Identify which cell holds the provided text, then report its [X, Y] central coordinate. 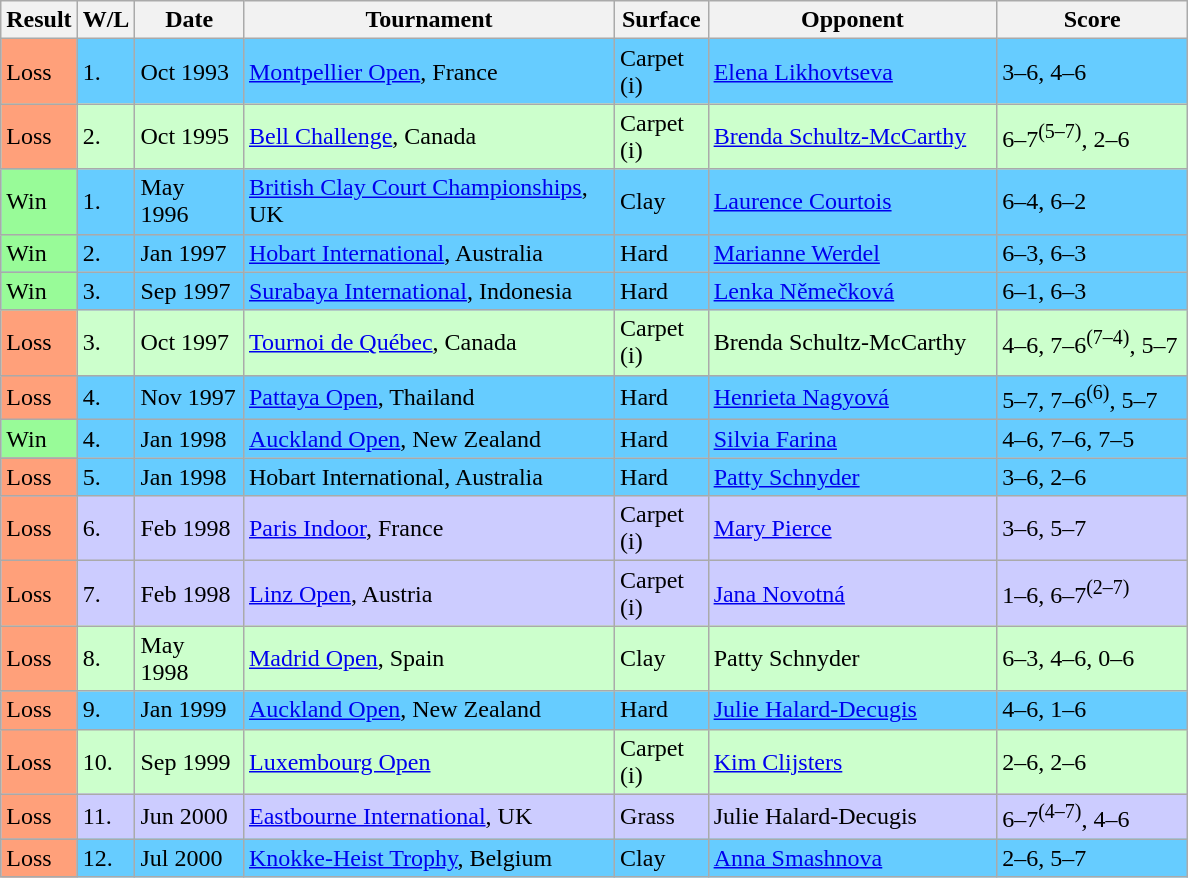
May 1998 [190, 658]
8. [106, 658]
Marianne Werdel [852, 253]
Surface [662, 20]
3–6, 5–7 [1092, 528]
5. [106, 477]
Bell Challenge, Canada [428, 136]
Anna Smashnova [852, 858]
Tournament [428, 20]
1–6, 6–7(2–7) [1092, 594]
May 1996 [190, 202]
6–7(4–7), 4–6 [1092, 816]
Luxembourg Open [428, 762]
4–6, 7–6, 7–5 [1092, 439]
3–6, 4–6 [1092, 72]
Lenka Němečková [852, 291]
Jan 1999 [190, 710]
6–3, 6–3 [1092, 253]
Mary Pierce [852, 528]
Date [190, 20]
Opponent [852, 20]
10. [106, 762]
Jun 2000 [190, 816]
6–4, 6–2 [1092, 202]
British Clay Court Championships, UK [428, 202]
Tournoi de Québec, Canada [428, 342]
Sep 1997 [190, 291]
2–6, 2–6 [1092, 762]
Henrieta Nagyová [852, 398]
Paris Indoor, France [428, 528]
12. [106, 858]
9. [106, 710]
7. [106, 594]
Score [1092, 20]
Kim Clijsters [852, 762]
Montpellier Open, France [428, 72]
2–6, 5–7 [1092, 858]
5–7, 7–6(6), 5–7 [1092, 398]
Elena Likhovtseva [852, 72]
Grass [662, 816]
Oct 1997 [190, 342]
Jan 1997 [190, 253]
6–3, 4–6, 0–6 [1092, 658]
Laurence Courtois [852, 202]
4–6, 7–6(7–4), 5–7 [1092, 342]
Jana Novotná [852, 594]
6. [106, 528]
Nov 1997 [190, 398]
Pattaya Open, Thailand [428, 398]
Jul 2000 [190, 858]
3–6, 2–6 [1092, 477]
Oct 1995 [190, 136]
Knokke-Heist Trophy, Belgium [428, 858]
Linz Open, Austria [428, 594]
Sep 1999 [190, 762]
Eastbourne International, UK [428, 816]
11. [106, 816]
6–1, 6–3 [1092, 291]
Surabaya International, Indonesia [428, 291]
Madrid Open, Spain [428, 658]
Oct 1993 [190, 72]
Silvia Farina [852, 439]
W/L [106, 20]
4–6, 1–6 [1092, 710]
Result [39, 20]
6–7(5–7), 2–6 [1092, 136]
